Capture the cell that displays the provided text and extract its [x, y] central coordinate. 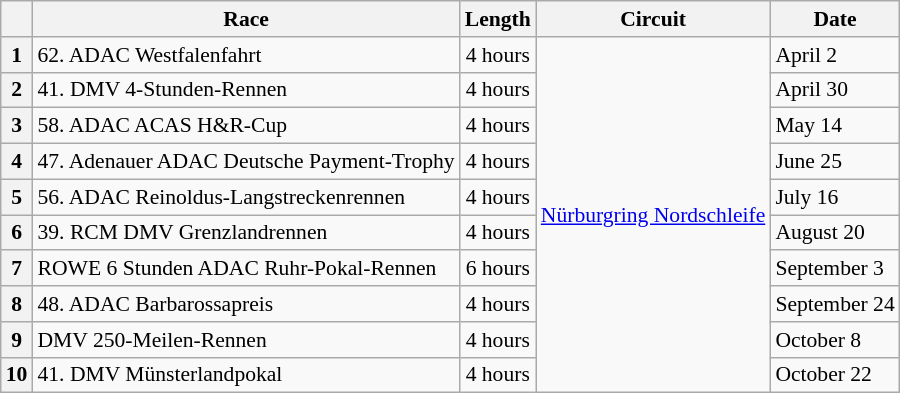
Length [498, 19]
May 14 [834, 126]
41. DMV Münsterlandpokal [246, 375]
41. DMV 4-Stunden-Rennen [246, 90]
4 [17, 162]
56. ADAC Reinoldus-Langstreckenrennen [246, 197]
10 [17, 375]
6 [17, 233]
September 3 [834, 269]
Nürburgring Nordschleife [654, 215]
58. ADAC ACAS H&R-Cup [246, 126]
Race [246, 19]
Circuit [654, 19]
6 hours [498, 269]
1 [17, 55]
April 30 [834, 90]
62. ADAC Westfalenfahrt [246, 55]
9 [17, 340]
April 2 [834, 55]
47. Adenauer ADAC Deutsche Payment-Trophy [246, 162]
October 8 [834, 340]
3 [17, 126]
August 20 [834, 233]
Date [834, 19]
8 [17, 304]
2 [17, 90]
ROWE 6 Stunden ADAC Ruhr-Pokal-Rennen [246, 269]
7 [17, 269]
July 16 [834, 197]
October 22 [834, 375]
5 [17, 197]
September 24 [834, 304]
48. ADAC Barbarossapreis [246, 304]
DMV 250-Meilen-Rennen [246, 340]
39. RCM DMV Grenzlandrennen [246, 233]
June 25 [834, 162]
